Scan for the cell matching the given text and deliver its [x, y] coordinate at center. 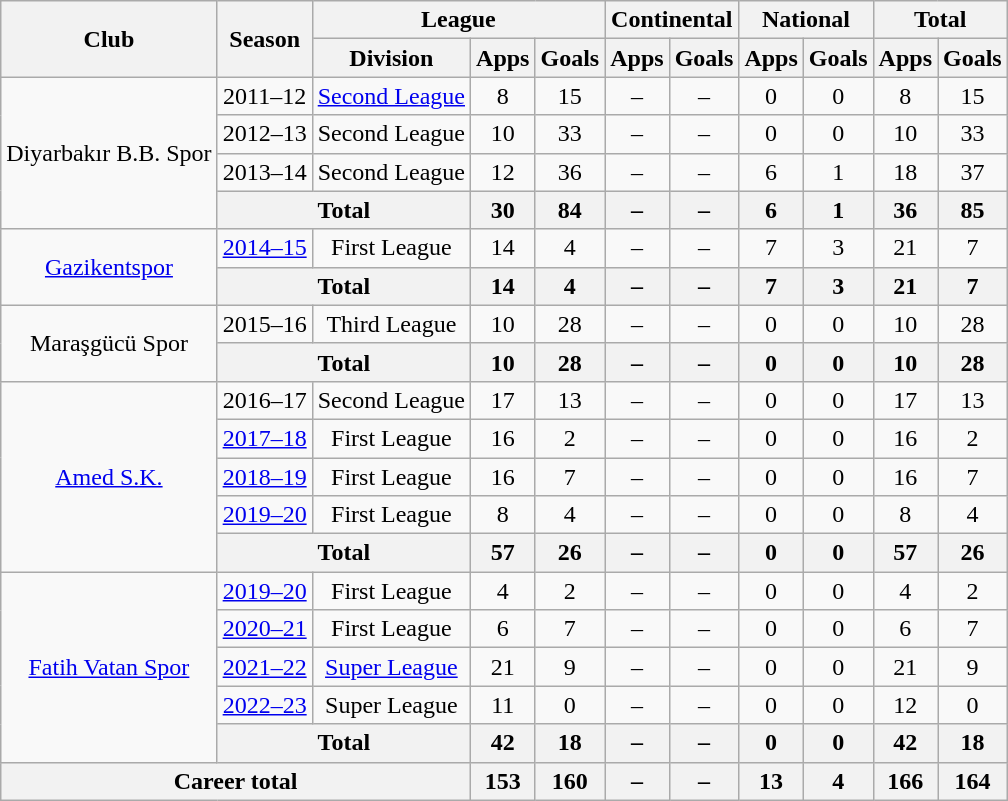
2018–19 [264, 477]
Continental [672, 20]
166 [905, 781]
Maraşgücü Spor [109, 343]
30 [503, 210]
160 [570, 781]
Third League [391, 324]
164 [973, 781]
2012–13 [264, 134]
2011–12 [264, 96]
2021–22 [264, 667]
Fatih Vatan Spor [109, 667]
2013–14 [264, 172]
2015–16 [264, 324]
National [806, 20]
11 [503, 705]
Club [109, 39]
85 [973, 210]
84 [570, 210]
2014–15 [264, 248]
Career total [236, 781]
2020–21 [264, 629]
2017–18 [264, 438]
37 [973, 172]
Division [391, 58]
Gazikentspor [109, 267]
Diyarbakır B.B. Spor [109, 153]
2016–17 [264, 400]
Amed S.K. [109, 476]
League [458, 20]
Season [264, 39]
2022–23 [264, 705]
153 [503, 781]
